Search for the cell housing the specified text and yield its (x, y) center coordinate. 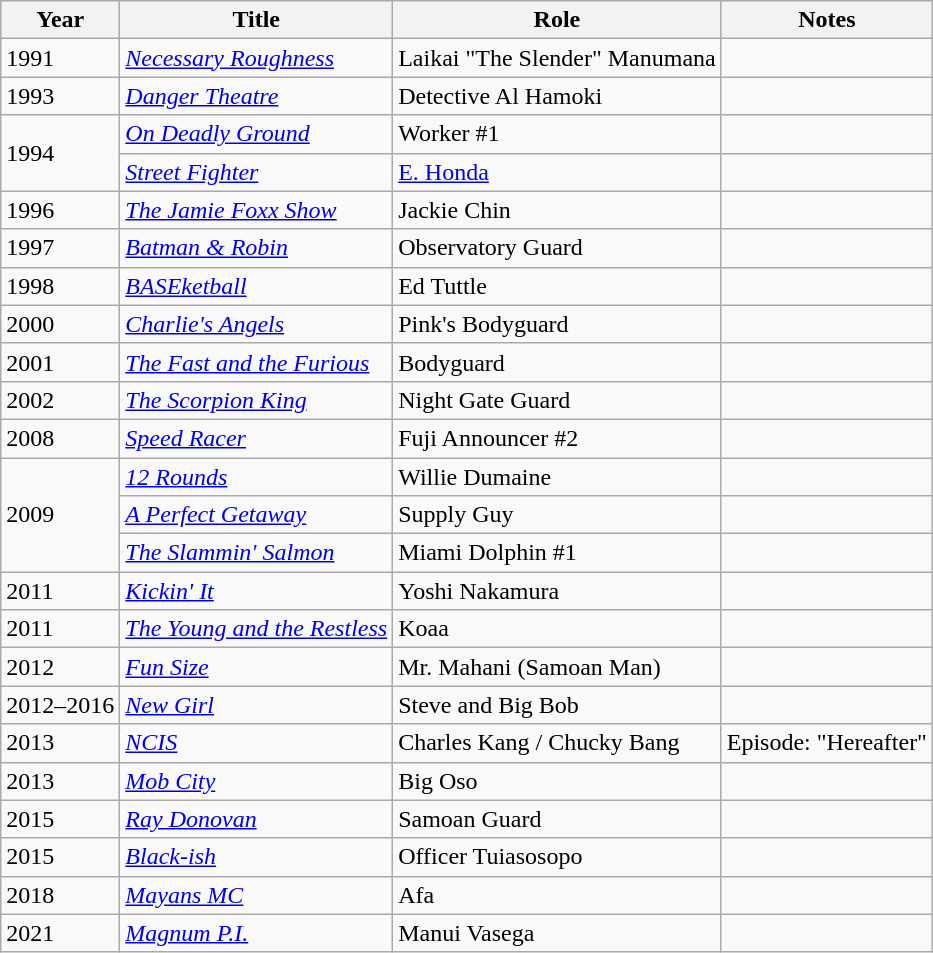
Miami Dolphin #1 (558, 553)
Mob City (256, 781)
Afa (558, 895)
1993 (60, 96)
Episode: "Hereafter" (826, 743)
1994 (60, 153)
The Young and the Restless (256, 629)
Manui Vasega (558, 933)
Koaa (558, 629)
Samoan Guard (558, 819)
2012 (60, 667)
A Perfect Getaway (256, 515)
Big Oso (558, 781)
The Slammin' Salmon (256, 553)
2018 (60, 895)
Yoshi Nakamura (558, 591)
Worker #1 (558, 134)
NCIS (256, 743)
Kickin' It (256, 591)
The Jamie Foxx Show (256, 210)
Bodyguard (558, 362)
2008 (60, 438)
New Girl (256, 705)
Charles Kang / Chucky Bang (558, 743)
Batman & Robin (256, 248)
1996 (60, 210)
Detective Al Hamoki (558, 96)
Pink's Bodyguard (558, 324)
Fuji Announcer #2 (558, 438)
Magnum P.I. (256, 933)
1998 (60, 286)
Year (60, 20)
Black-ish (256, 857)
Laikai "The Slender" Manumana (558, 58)
E. Honda (558, 172)
Mr. Mahani (Samoan Man) (558, 667)
2002 (60, 400)
Ray Donovan (256, 819)
2000 (60, 324)
Role (558, 20)
Jackie Chin (558, 210)
Title (256, 20)
Street Fighter (256, 172)
Ed Tuttle (558, 286)
BASEketball (256, 286)
The Fast and the Furious (256, 362)
2001 (60, 362)
Observatory Guard (558, 248)
2021 (60, 933)
Fun Size (256, 667)
12 Rounds (256, 477)
Charlie's Angels (256, 324)
Danger Theatre (256, 96)
Mayans MC (256, 895)
Supply Guy (558, 515)
On Deadly Ground (256, 134)
2012–2016 (60, 705)
Notes (826, 20)
The Scorpion King (256, 400)
Speed Racer (256, 438)
1991 (60, 58)
Steve and Big Bob (558, 705)
2009 (60, 515)
Night Gate Guard (558, 400)
Officer Tuiasosopo (558, 857)
1997 (60, 248)
Necessary Roughness (256, 58)
Willie Dumaine (558, 477)
